Return the [X, Y] coordinate for the center point of the cell that contains the specified text.  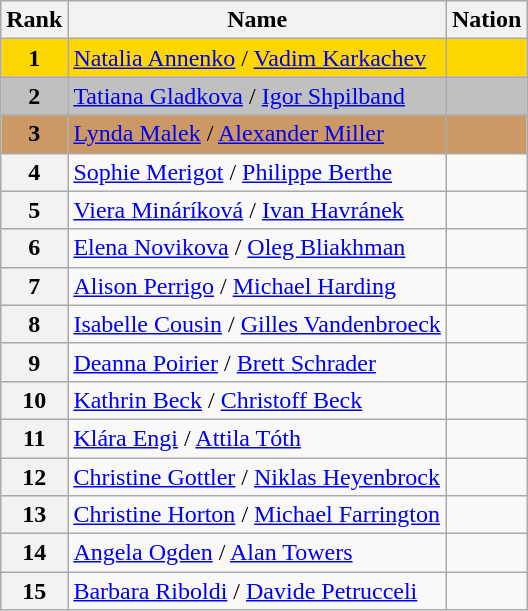
8 [34, 324]
Sophie Merigot / Philippe Berthe [258, 172]
Name [258, 20]
7 [34, 286]
9 [34, 362]
Nation [486, 20]
Viera Mináríková / Ivan Havránek [258, 210]
2 [34, 96]
3 [34, 134]
Natalia Annenko / Vadim Karkachev [258, 58]
11 [34, 438]
Lynda Malek / Alexander Miller [258, 134]
Rank [34, 20]
Elena Novikova / Oleg Bliakhman [258, 248]
4 [34, 172]
Christine Gottler / Niklas Heyenbrock [258, 477]
12 [34, 477]
Christine Horton / Michael Farrington [258, 515]
15 [34, 591]
Barbara Riboldi / Davide Petrucceli [258, 591]
10 [34, 400]
Alison Perrigo / Michael Harding [258, 286]
14 [34, 553]
Isabelle Cousin / Gilles Vandenbroeck [258, 324]
6 [34, 248]
13 [34, 515]
1 [34, 58]
Klára Engi / Attila Tóth [258, 438]
5 [34, 210]
Kathrin Beck / Christoff Beck [258, 400]
Angela Ogden / Alan Towers [258, 553]
Tatiana Gladkova / Igor Shpilband [258, 96]
Deanna Poirier / Brett Schrader [258, 362]
